Provide the (X, Y) coordinate of the cell's center where the given text is located.  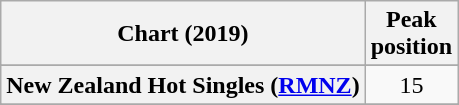
15 (411, 85)
Chart (2019) (183, 34)
Peakposition (411, 34)
New Zealand Hot Singles (RMNZ) (183, 85)
